For the text-containing cell, return its midpoint in [X, Y] coordinate format. 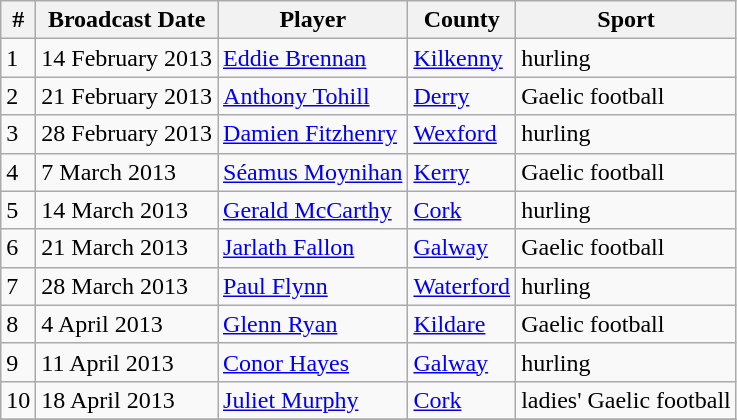
5 [18, 210]
Damien Fitzhenry [313, 134]
Player [313, 20]
Séamus Moynihan [313, 172]
Kerry [462, 172]
Gerald McCarthy [313, 210]
Sport [626, 20]
4 April 2013 [127, 324]
Jarlath Fallon [313, 248]
18 April 2013 [127, 400]
Waterford [462, 286]
21 March 2013 [127, 248]
Conor Hayes [313, 362]
County [462, 20]
6 [18, 248]
1 [18, 58]
Glenn Ryan [313, 324]
28 March 2013 [127, 286]
10 [18, 400]
Eddie Brennan [313, 58]
7 March 2013 [127, 172]
Wexford [462, 134]
7 [18, 286]
Paul Flynn [313, 286]
Broadcast Date [127, 20]
21 February 2013 [127, 96]
4 [18, 172]
11 April 2013 [127, 362]
14 February 2013 [127, 58]
9 [18, 362]
Kilkenny [462, 58]
2 [18, 96]
28 February 2013 [127, 134]
ladies' Gaelic football [626, 400]
Kildare [462, 324]
14 March 2013 [127, 210]
8 [18, 324]
Derry [462, 96]
Anthony Tohill [313, 96]
3 [18, 134]
Juliet Murphy [313, 400]
# [18, 20]
